Output the [x, y] coordinate of the center of the cell containing the given text.  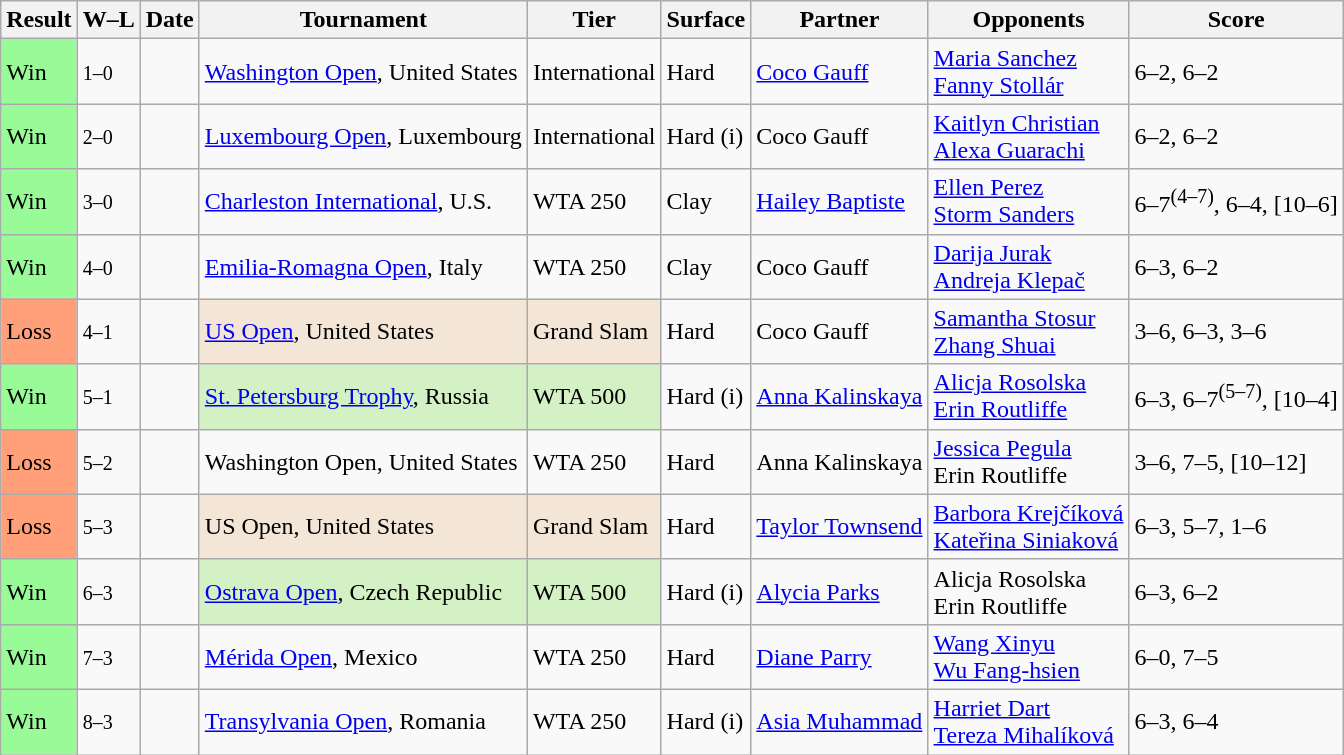
Charleston International, U.S. [363, 202]
Taylor Townsend [840, 526]
Result [39, 20]
Barbora Krejčíková Kateřina Siniaková [1028, 526]
Luxembourg Open, Luxembourg [363, 136]
6–3 [108, 592]
Score [1236, 20]
Hailey Baptiste [840, 202]
Maria Sanchez Fanny Stollár [1028, 72]
6–3, 6–4 [1236, 722]
4–0 [108, 266]
Samantha Stosur Zhang Shuai [1028, 332]
Asia Muhammad [840, 722]
Alycia Parks [840, 592]
Jessica Pegula Erin Routliffe [1028, 462]
St. Petersburg Trophy, Russia [363, 396]
6–3, 5–7, 1–6 [1236, 526]
Partner [840, 20]
Ostrava Open, Czech Republic [363, 592]
Transylvania Open, Romania [363, 722]
8–3 [108, 722]
3–0 [108, 202]
5–2 [108, 462]
Harriet Dart Tereza Mihalíková [1028, 722]
Mérida Open, Mexico [363, 656]
7–3 [108, 656]
Surface [706, 20]
Wang Xinyu Wu Fang-hsien [1028, 656]
Tournament [363, 20]
5–1 [108, 396]
2–0 [108, 136]
Darija Jurak Andreja Klepač [1028, 266]
6–3, 6–7(5–7), [10–4] [1236, 396]
Kaitlyn Christian Alexa Guarachi [1028, 136]
4–1 [108, 332]
Tier [594, 20]
3–6, 7–5, [10–12] [1236, 462]
1–0 [108, 72]
6–7(4–7), 6–4, [10–6] [1236, 202]
Emilia-Romagna Open, Italy [363, 266]
W–L [108, 20]
Date [170, 20]
Ellen Perez Storm Sanders [1028, 202]
Opponents [1028, 20]
3–6, 6–3, 3–6 [1236, 332]
6–0, 7–5 [1236, 656]
5–3 [108, 526]
Diane Parry [840, 656]
